Extract the [X, Y] coordinate from the center of the cell holding the provided text.  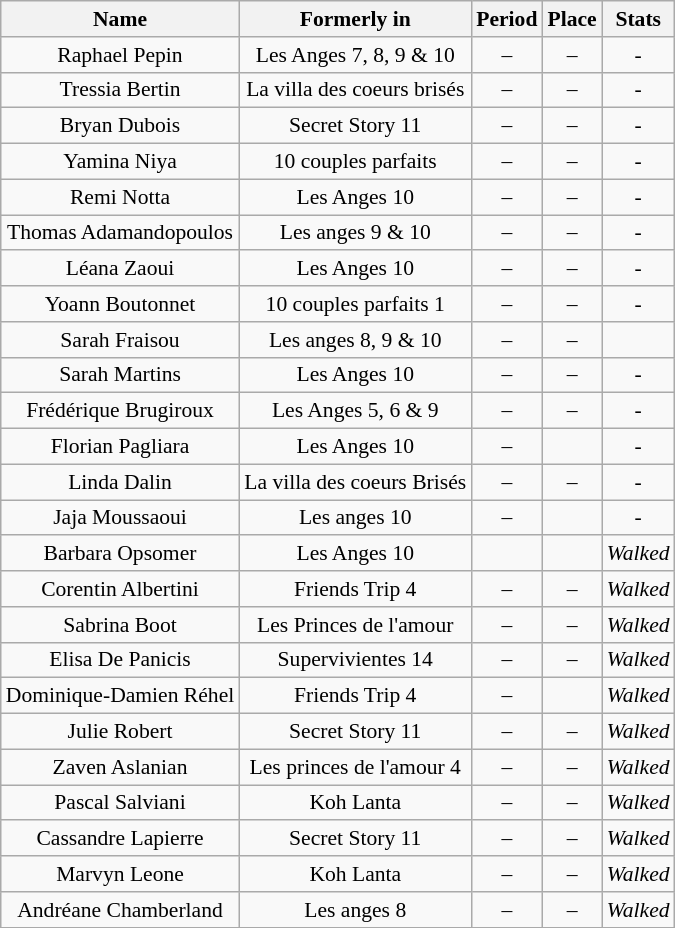
Corentin Albertini [120, 589]
Les anges 9 & 10 [355, 233]
Les Princes de l'amour [355, 625]
Remi Notta [120, 197]
Les Anges 7, 8, 9 & 10 [355, 55]
Elisa De Panicis [120, 660]
Jaja Moussaoui [120, 518]
Les Anges 5, 6 & 9 [355, 411]
Frédérique Brugiroux [120, 411]
Place [572, 19]
Thomas Adamandopoulos [120, 233]
Barbara Opsomer [120, 554]
Name [120, 19]
Yoann Boutonnet [120, 304]
Andréane Chamberland [120, 910]
Sarah Martins [120, 375]
10 couples parfaits 1 [355, 304]
Les anges 8, 9 & 10 [355, 340]
Bryan Dubois [120, 126]
La villa des coeurs Brisés [355, 482]
Léana Zaoui [120, 269]
Cassandre Lapierre [120, 839]
Stats [638, 19]
Supervivientes 14 [355, 660]
Tressia Bertin [120, 90]
Yamina Niya [120, 162]
Pascal Salviani [120, 803]
Florian Pagliara [120, 447]
Les anges 10 [355, 518]
La villa des coeurs brisés [355, 90]
10 couples parfaits [355, 162]
Period [506, 19]
Marvyn Leone [120, 874]
Formerly in [355, 19]
Raphael Pepin [120, 55]
Julie Robert [120, 732]
Les anges 8 [355, 910]
Linda Dalin [120, 482]
Sabrina Boot [120, 625]
Dominique-Damien Réhel [120, 696]
Zaven Aslanian [120, 767]
Sarah Fraisou [120, 340]
Les princes de l'amour 4 [355, 767]
